Extract the (x, y) coordinate from the center of the cell holding the provided text.  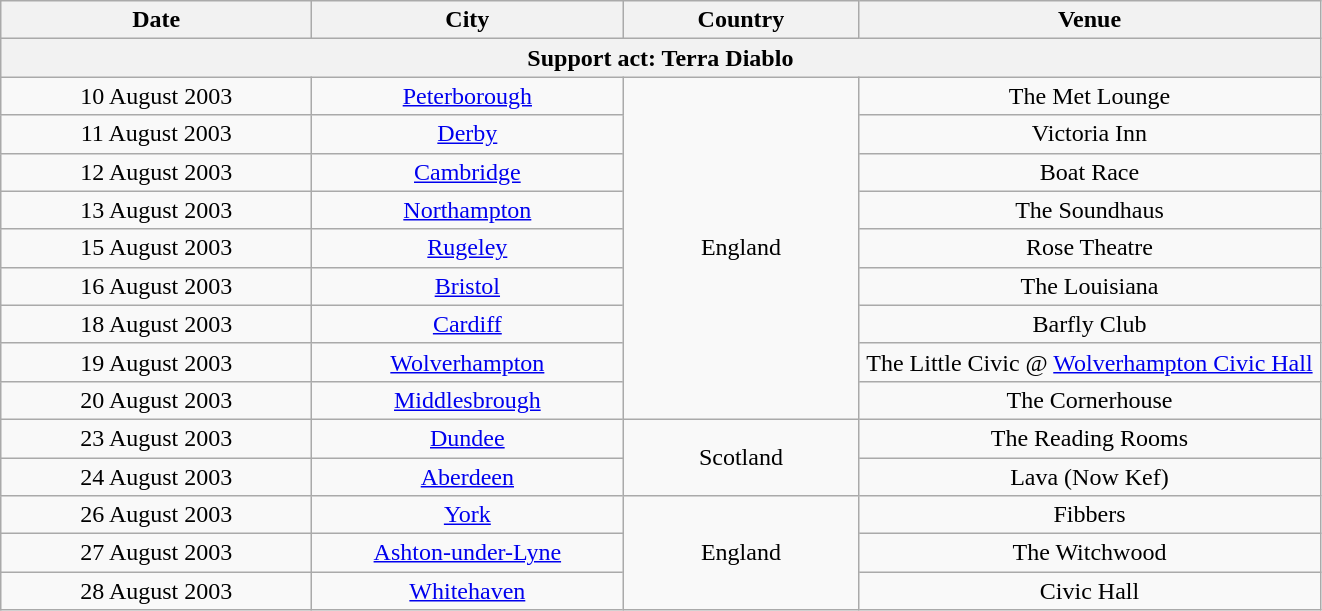
27 August 2003 (156, 553)
12 August 2003 (156, 172)
Ashton-under-Lyne (468, 553)
23 August 2003 (156, 438)
The Met Lounge (1090, 96)
The Cornerhouse (1090, 400)
Venue (1090, 20)
11 August 2003 (156, 134)
Date (156, 20)
York (468, 515)
City (468, 20)
Aberdeen (468, 477)
Civic Hall (1090, 591)
The Soundhaus (1090, 210)
Dundee (468, 438)
Boat Race (1090, 172)
24 August 2003 (156, 477)
Bristol (468, 286)
15 August 2003 (156, 248)
Cambridge (468, 172)
Peterborough (468, 96)
Cardiff (468, 324)
Support act: Terra Diablo (660, 58)
The Reading Rooms (1090, 438)
Country (741, 20)
Whitehaven (468, 591)
Barfly Club (1090, 324)
The Louisiana (1090, 286)
19 August 2003 (156, 362)
Wolverhampton (468, 362)
20 August 2003 (156, 400)
Scotland (741, 457)
Rugeley (468, 248)
Derby (468, 134)
26 August 2003 (156, 515)
Rose Theatre (1090, 248)
Middlesbrough (468, 400)
13 August 2003 (156, 210)
The Little Civic @ Wolverhampton Civic Hall (1090, 362)
Fibbers (1090, 515)
Lava (Now Kef) (1090, 477)
18 August 2003 (156, 324)
10 August 2003 (156, 96)
16 August 2003 (156, 286)
Victoria Inn (1090, 134)
Northampton (468, 210)
The Witchwood (1090, 553)
28 August 2003 (156, 591)
